Extract the [x, y] coordinate from the center of the cell holding the provided text.  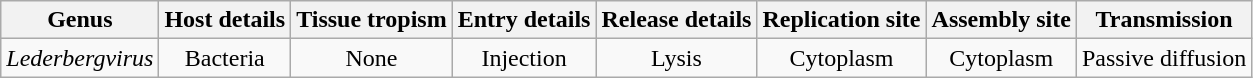
Genus [80, 20]
None [372, 58]
Entry details [524, 20]
Lederbergvirus [80, 58]
Assembly site [1001, 20]
Transmission [1164, 20]
Tissue tropism [372, 20]
Bacteria [225, 58]
Host details [225, 20]
Replication site [842, 20]
Release details [676, 20]
Passive diffusion [1164, 58]
Lysis [676, 58]
Injection [524, 58]
